Output the [X, Y] coordinate of the center of the cell containing the given text.  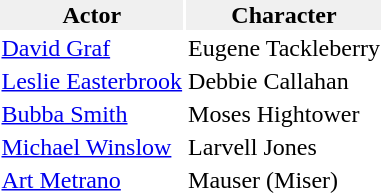
Leslie Easterbrook [92, 81]
Bubba Smith [92, 114]
Actor [92, 15]
David Graf [92, 48]
Michael Winslow [92, 147]
